Output the [X, Y] coordinate of the center of the cell containing the given text.  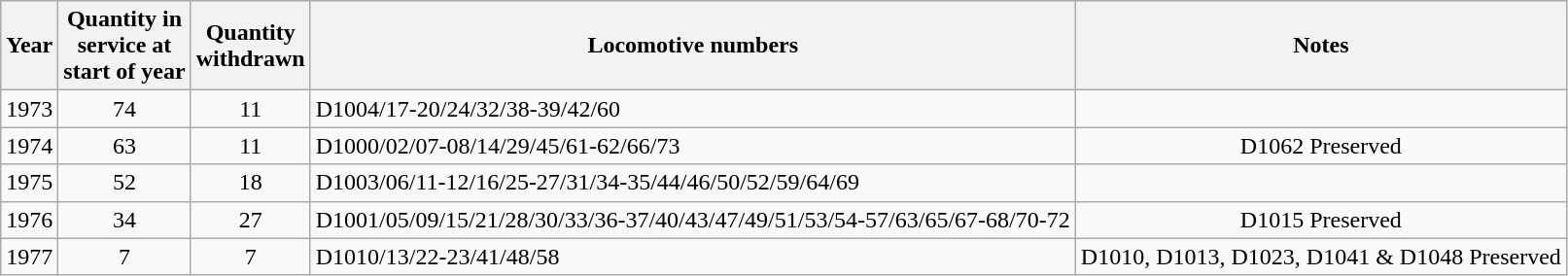
Quantitywithdrawn [251, 46]
63 [124, 146]
D1010/13/22-23/41/48/58 [692, 257]
Locomotive numbers [692, 46]
34 [124, 220]
18 [251, 183]
1975 [29, 183]
D1010, D1013, D1023, D1041 & D1048 Preserved [1320, 257]
74 [124, 109]
27 [251, 220]
1976 [29, 220]
D1015 Preserved [1320, 220]
1974 [29, 146]
D1004/17-20/24/32/38-39/42/60 [692, 109]
D1003/06/11-12/16/25-27/31/34-35/44/46/50/52/59/64/69 [692, 183]
Quantity inservice atstart of year [124, 46]
Year [29, 46]
D1062 Preserved [1320, 146]
Notes [1320, 46]
52 [124, 183]
1977 [29, 257]
D1001/05/09/15/21/28/30/33/36-37/40/43/47/49/51/53/54-57/63/65/67-68/70-72 [692, 220]
1973 [29, 109]
D1000/02/07-08/14/29/45/61-62/66/73 [692, 146]
